From the cell containing the given text, extract its center point as [x, y] coordinate. 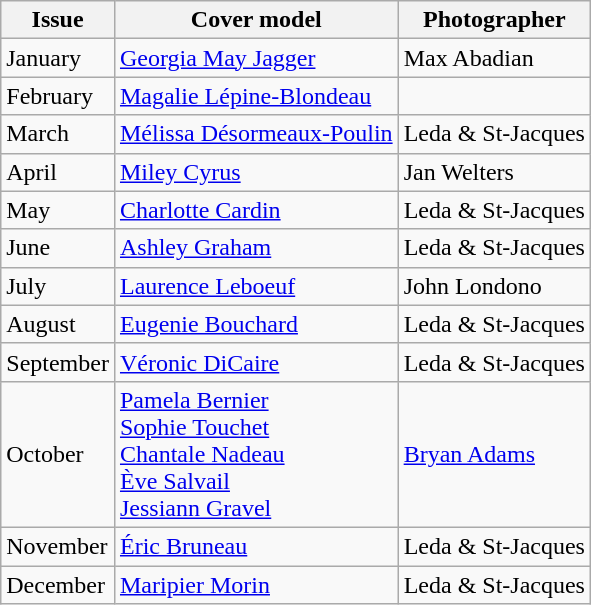
May [58, 210]
Cover model [256, 20]
Bryan Adams [494, 454]
Eugenie Bouchard [256, 324]
Issue [58, 20]
November [58, 546]
July [58, 286]
March [58, 134]
Photographer [494, 20]
October [58, 454]
Maripier Morin [256, 585]
December [58, 585]
January [58, 58]
Laurence Leboeuf [256, 286]
John Londono [494, 286]
Éric Bruneau [256, 546]
Jan Welters [494, 172]
June [58, 248]
Ashley Graham [256, 248]
Mélissa Désormeaux-Poulin [256, 134]
August [58, 324]
Charlotte Cardin [256, 210]
Miley Cyrus [256, 172]
February [58, 96]
September [58, 362]
Georgia May Jagger [256, 58]
April [58, 172]
Max Abadian [494, 58]
Véronic DiCaire [256, 362]
Magalie Lépine-Blondeau [256, 96]
Pamela BernierSophie TouchetChantale NadeauÈve SalvailJessiann Gravel [256, 454]
